Capture the cell that displays the provided text and extract its [X, Y] central coordinate. 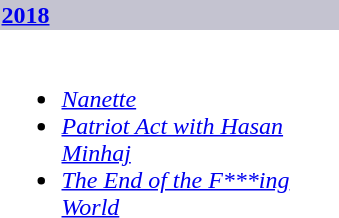
2018 [170, 15]
